For the text-containing cell, return its midpoint in (x, y) coordinate format. 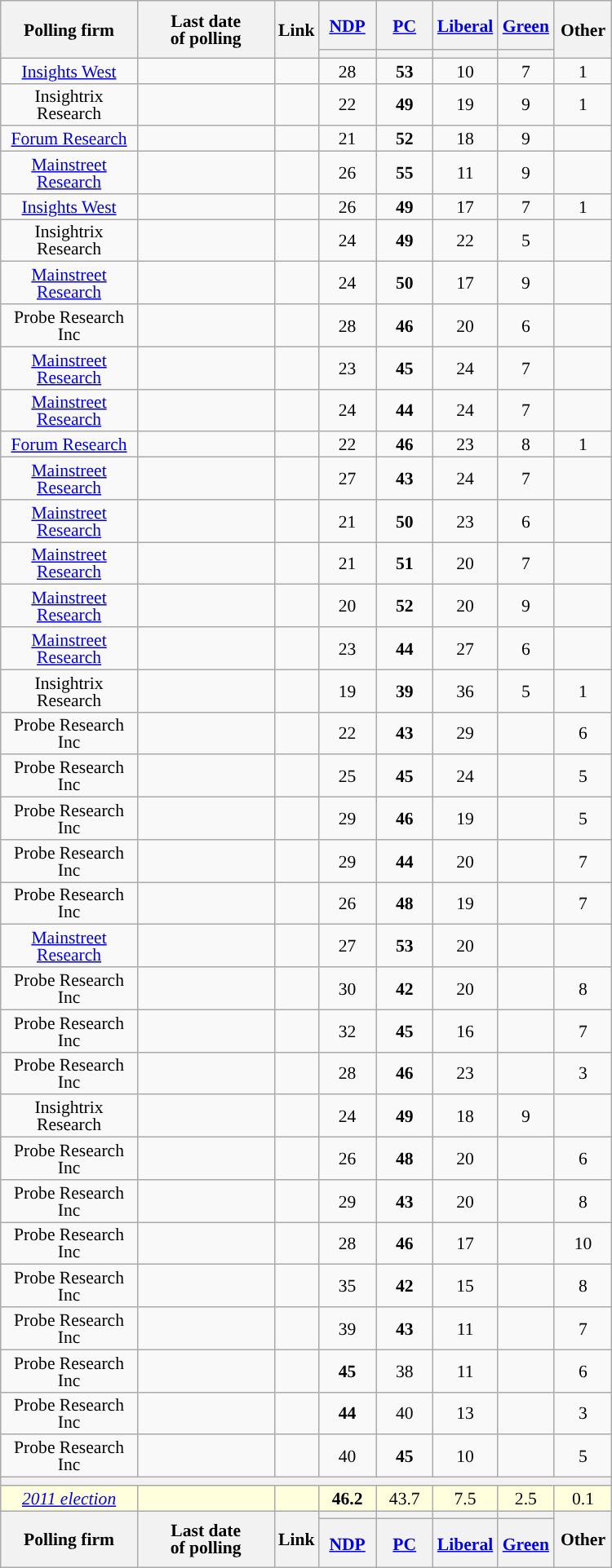
7.5 (465, 1499)
2011 election (69, 1499)
46.2 (348, 1499)
32 (348, 1031)
15 (465, 1286)
2.5 (526, 1499)
16 (465, 1031)
36 (465, 691)
55 (405, 173)
43.7 (405, 1499)
30 (348, 988)
0.1 (583, 1499)
25 (348, 776)
51 (405, 563)
35 (348, 1286)
38 (405, 1371)
13 (465, 1413)
